Extract the [x, y] coordinate from the center of the cell holding the provided text.  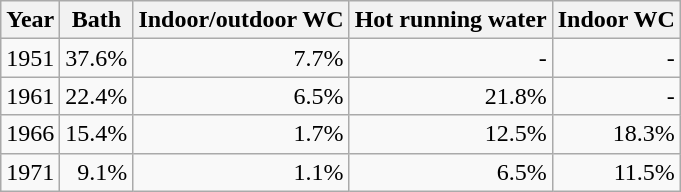
1971 [30, 172]
1.7% [241, 134]
11.5% [616, 172]
1.1% [241, 172]
22.4% [96, 96]
1951 [30, 58]
9.1% [96, 172]
7.7% [241, 58]
1961 [30, 96]
21.8% [450, 96]
1966 [30, 134]
Hot running water [450, 20]
12.5% [450, 134]
Year [30, 20]
Bath [96, 20]
18.3% [616, 134]
15.4% [96, 134]
Indoor WC [616, 20]
Indoor/outdoor WC [241, 20]
37.6% [96, 58]
